Determine the (X, Y) coordinate at the center of the cell enclosing the given text.  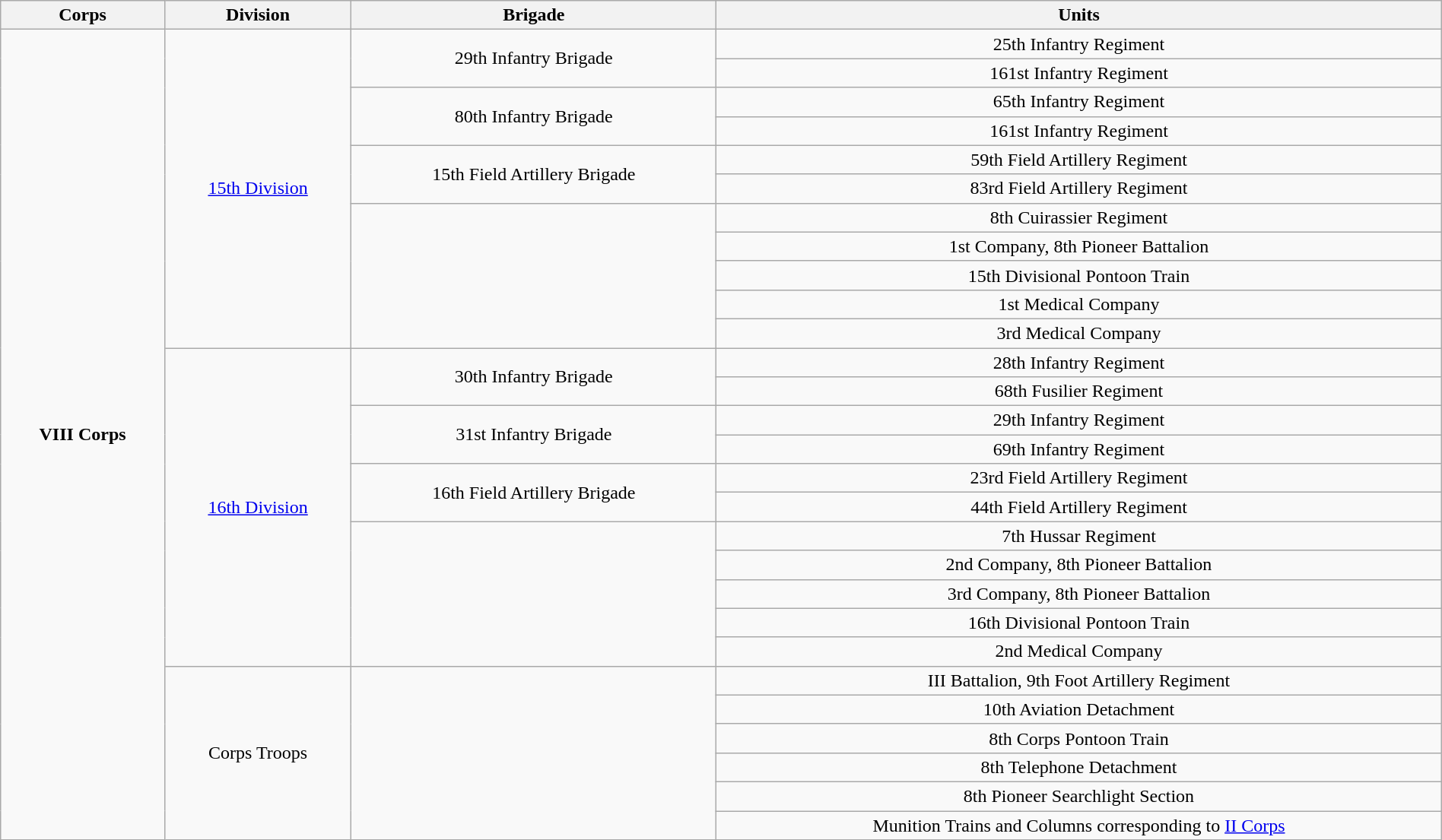
25th Infantry Regiment (1079, 44)
2nd Company, 8th Pioneer Battalion (1079, 565)
15th Division (257, 189)
Units (1079, 15)
1st Medical Company (1079, 304)
1st Company, 8th Pioneer Battalion (1079, 246)
7th Hussar Regiment (1079, 536)
15th Field Artillery Brigade (534, 174)
23rd Field Artillery Regiment (1079, 478)
8th Pioneer Searchlight Section (1079, 796)
Corps Troops (257, 753)
15th Divisional Pontoon Train (1079, 275)
Brigade (534, 15)
8th Corps Pontoon Train (1079, 738)
VIII Corps (83, 435)
16th Divisional Pontoon Train (1079, 623)
3rd Medical Company (1079, 333)
8th Telephone Detachment (1079, 767)
28th Infantry Regiment (1079, 363)
29th Infantry Regiment (1079, 420)
2nd Medical Company (1079, 651)
3rd Company, 8th Pioneer Battalion (1079, 594)
80th Infantry Brigade (534, 116)
16th Field Artillery Brigade (534, 493)
29th Infantry Brigade (534, 59)
10th Aviation Detachment (1079, 709)
59th Field Artillery Regiment (1079, 160)
Corps (83, 15)
III Battalion, 9th Foot Artillery Regiment (1079, 680)
8th Cuirassier Regiment (1079, 217)
16th Division (257, 508)
Munition Trains and Columns corresponding to II Corps (1079, 825)
65th Infantry Regiment (1079, 102)
30th Infantry Brigade (534, 377)
69th Infantry Regiment (1079, 449)
Division (257, 15)
44th Field Artillery Regiment (1079, 507)
68th Fusilier Regiment (1079, 391)
31st Infantry Brigade (534, 435)
83rd Field Artillery Regiment (1079, 189)
